Return the [X, Y] coordinate for the center point of the cell that contains the specified text.  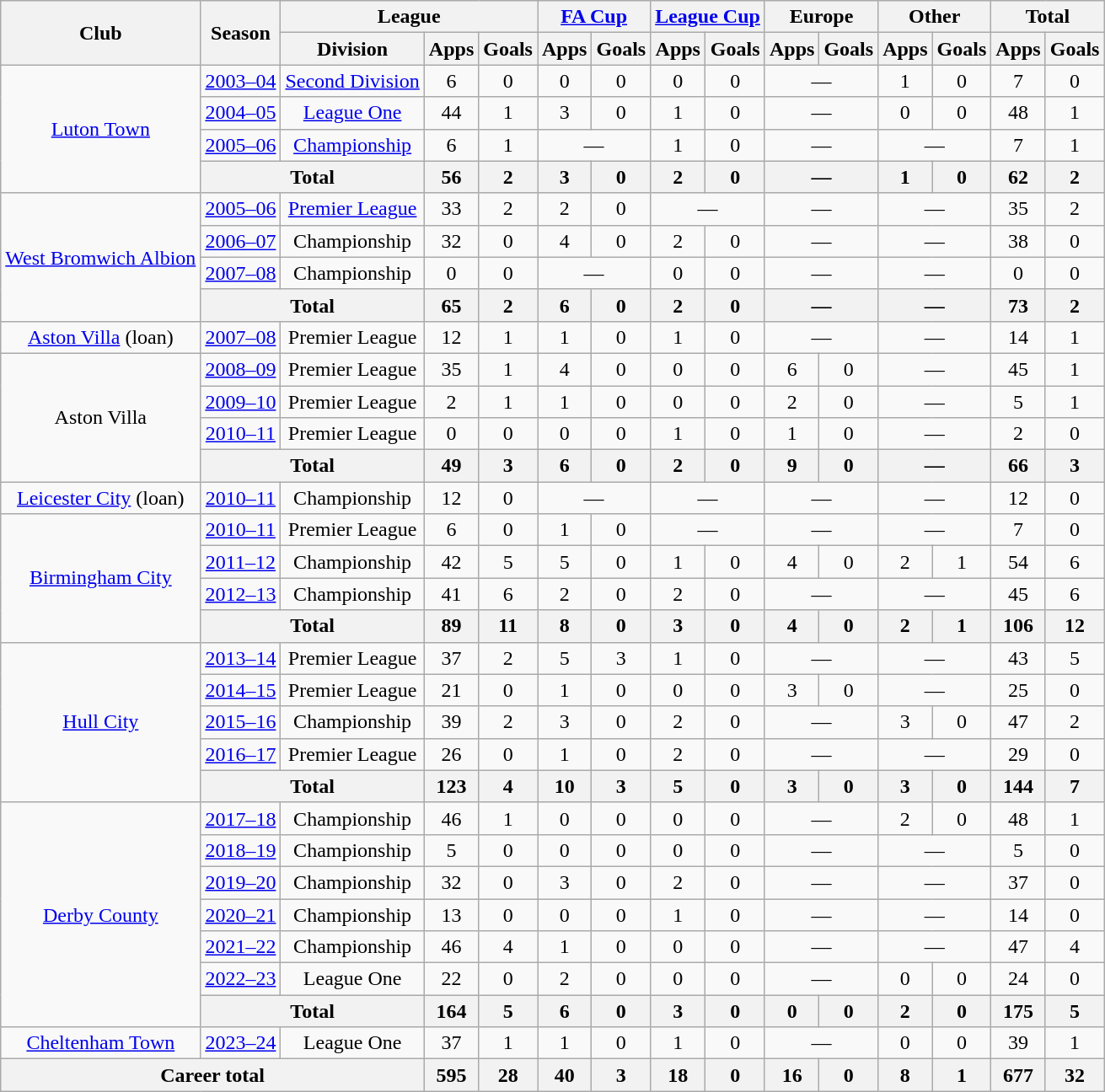
2019–20 [241, 882]
18 [678, 1075]
38 [1018, 241]
Leicester City (loan) [101, 498]
2020–21 [241, 914]
164 [451, 1011]
Career total [212, 1075]
2015–16 [241, 722]
2017–18 [241, 818]
62 [1018, 177]
Other [935, 17]
56 [451, 177]
29 [1018, 754]
41 [451, 594]
Aston Villa [101, 417]
2012–13 [241, 594]
24 [1018, 979]
2006–07 [241, 241]
Birmingham City [101, 578]
Hull City [101, 722]
21 [451, 690]
Europe [821, 17]
10 [565, 786]
106 [1018, 626]
65 [451, 305]
2011–12 [241, 562]
Season [241, 33]
2014–15 [241, 690]
595 [451, 1075]
2022–23 [241, 979]
West Bromwich Albion [101, 257]
2016–17 [241, 754]
2023–24 [241, 1043]
Luton Town [101, 129]
26 [451, 754]
677 [1018, 1075]
42 [451, 562]
2013–14 [241, 658]
16 [791, 1075]
Second Division [352, 81]
43 [1018, 658]
2004–05 [241, 113]
Derby County [101, 914]
66 [1018, 466]
73 [1018, 305]
49 [451, 466]
28 [508, 1075]
Division [352, 49]
175 [1018, 1011]
FA Cup [594, 17]
33 [451, 209]
2009–10 [241, 402]
2018–19 [241, 850]
13 [451, 914]
44 [451, 113]
40 [565, 1075]
123 [451, 786]
2008–09 [241, 369]
54 [1018, 562]
2021–22 [241, 947]
25 [1018, 690]
144 [1018, 786]
Cheltenham Town [101, 1043]
Aston Villa (loan) [101, 337]
Club [101, 33]
22 [451, 979]
League [410, 17]
2003–04 [241, 81]
89 [451, 626]
League Cup [708, 17]
9 [791, 466]
11 [508, 626]
